For the text-containing cell, return its midpoint in [x, y] coordinate format. 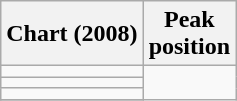
Chart (2008) [72, 34]
Peakposition [189, 34]
